Provide the (X, Y) coordinate of the cell's center where the given text is located.  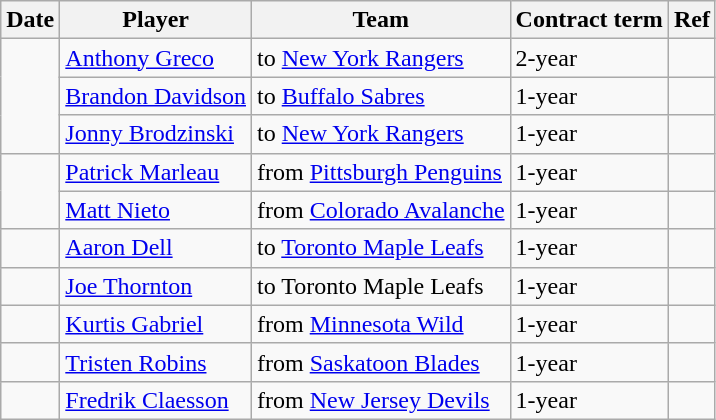
Tristen Robins (156, 362)
Joe Thornton (156, 286)
2-year (589, 58)
Aaron Dell (156, 248)
Player (156, 20)
to Buffalo Sabres (382, 96)
Ref (692, 20)
from New Jersey Devils (382, 400)
Patrick Marleau (156, 172)
Jonny Brodzinski (156, 134)
from Minnesota Wild (382, 324)
Fredrik Claesson (156, 400)
Contract term (589, 20)
Date (30, 20)
Kurtis Gabriel (156, 324)
from Pittsburgh Penguins (382, 172)
Brandon Davidson (156, 96)
from Colorado Avalanche (382, 210)
from Saskatoon Blades (382, 362)
Matt Nieto (156, 210)
Anthony Greco (156, 58)
Team (382, 20)
